Pinpoint the cell where the given text exists, returning its [X, Y] midpoint coordinate. 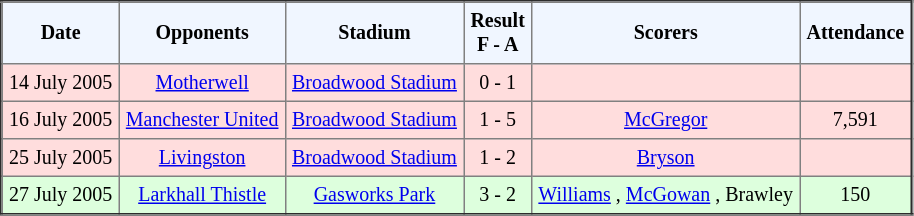
Manchester United [202, 120]
Stadium [374, 33]
ResultF - A [498, 33]
Motherwell [202, 83]
Bryson [666, 158]
Scorers [666, 33]
Gasworks Park [374, 195]
Williams , McGowan , Brawley [666, 195]
Attendance [856, 33]
3 - 2 [498, 195]
McGregor [666, 120]
1 - 2 [498, 158]
0 - 1 [498, 83]
25 July 2005 [61, 158]
Date [61, 33]
Livingston [202, 158]
150 [856, 195]
27 July 2005 [61, 195]
1 - 5 [498, 120]
Opponents [202, 33]
16 July 2005 [61, 120]
Larkhall Thistle [202, 195]
7,591 [856, 120]
14 July 2005 [61, 83]
